Locate the cell with the specified text and output its [X, Y] center coordinate. 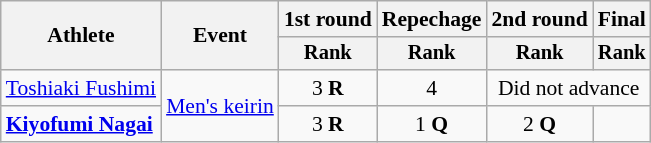
1st round [328, 19]
Did not advance [568, 88]
1 Q [432, 124]
2 Q [539, 124]
Men's keirin [220, 106]
Event [220, 36]
Kiyofumi Nagai [81, 124]
Athlete [81, 36]
Toshiaki Fushimi [81, 88]
Repechage [432, 19]
Final [622, 19]
4 [432, 88]
2nd round [539, 19]
